For the text-containing cell, return its midpoint in (x, y) coordinate format. 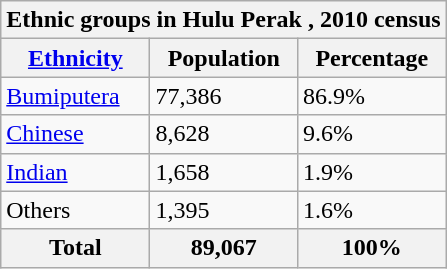
1.6% (372, 210)
Ethnicity (76, 58)
Others (76, 210)
Bumiputera (76, 96)
Indian (76, 172)
86.9% (372, 96)
8,628 (224, 134)
100% (372, 248)
Ethnic groups in Hulu Perak , 2010 census (224, 20)
Total (76, 248)
1,395 (224, 210)
9.6% (372, 134)
89,067 (224, 248)
Percentage (372, 58)
Population (224, 58)
1.9% (372, 172)
77,386 (224, 96)
1,658 (224, 172)
Chinese (76, 134)
